Output the [X, Y] coordinate of the center of the cell containing the given text.  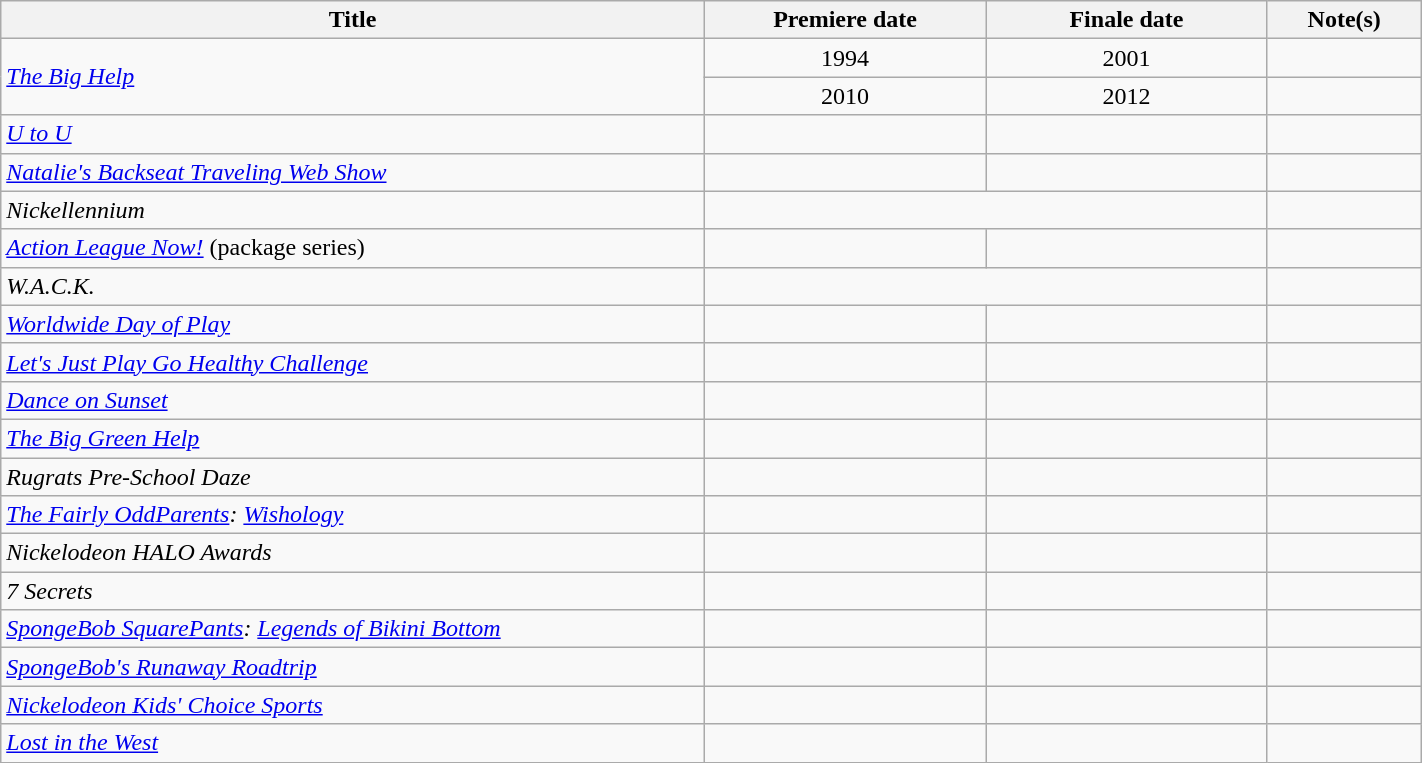
SpongeBob's Runaway Roadtrip [353, 667]
2001 [1126, 58]
Nickelodeon Kids' Choice Sports [353, 705]
Lost in the West [353, 743]
Nickelodeon HALO Awards [353, 553]
Rugrats Pre-School Daze [353, 477]
Premiere date [844, 20]
Action League Now! (package series) [353, 248]
Nickellennium [353, 210]
Natalie's Backseat Traveling Web Show [353, 172]
Note(s) [1344, 20]
SpongeBob SquarePants: Legends of Bikini Bottom [353, 629]
The Big Green Help [353, 438]
Dance on Sunset [353, 400]
Title [353, 20]
The Fairly OddParents: Wishology [353, 515]
Let's Just Play Go Healthy Challenge [353, 362]
1994 [844, 58]
Finale date [1126, 20]
7 Secrets [353, 591]
2010 [844, 96]
The Big Help [353, 77]
Worldwide Day of Play [353, 324]
2012 [1126, 96]
W.A.C.K. [353, 286]
U to U [353, 134]
